Return [X, Y] of the center of cell containing provided text 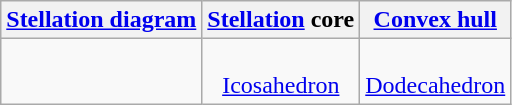
Convex hull [436, 20]
Dodecahedron [436, 72]
Icosahedron [281, 72]
Stellation core [281, 20]
Stellation diagram [102, 20]
